For the text-containing cell, return its midpoint in [x, y] coordinate format. 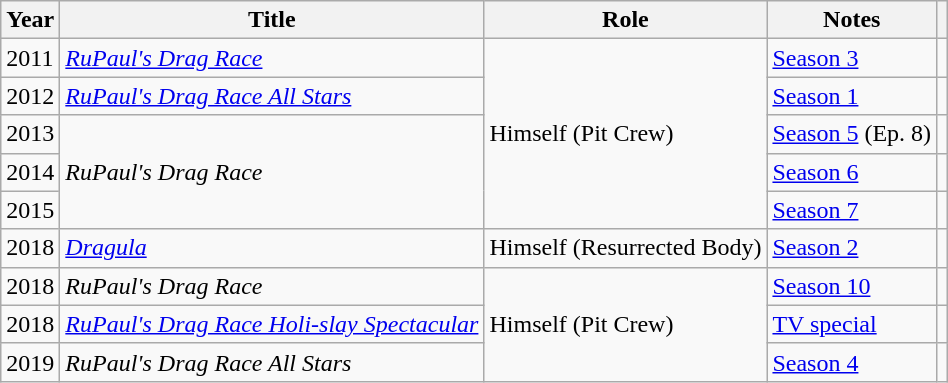
Himself (Resurrected Body) [626, 248]
2019 [30, 362]
2015 [30, 210]
Season 6 [852, 172]
Season 5 (Ep. 8) [852, 134]
Title [272, 20]
TV special [852, 324]
Season 2 [852, 248]
Notes [852, 20]
2014 [30, 172]
2011 [30, 58]
Season 1 [852, 96]
Dragula [272, 248]
2012 [30, 96]
Year [30, 20]
Role [626, 20]
Season 4 [852, 362]
Season 7 [852, 210]
2013 [30, 134]
Season 3 [852, 58]
Season 10 [852, 286]
RuPaul's Drag Race Holi-slay Spectacular [272, 324]
